Detect which cell encompasses the target text, then output its (x, y) center coordinate. 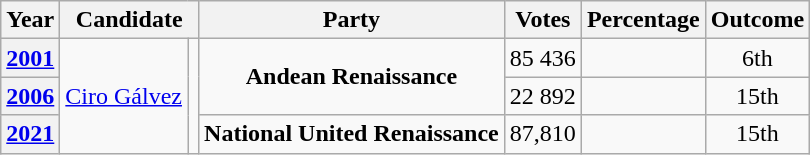
2021 (30, 134)
National United Renaissance (352, 134)
Year (30, 20)
Ciro Gálvez (124, 96)
22 892 (542, 96)
2006 (30, 96)
6th (757, 58)
Votes (542, 20)
2001 (30, 58)
Candidate (130, 20)
Outcome (757, 20)
87,810 (542, 134)
Percentage (643, 20)
85 436 (542, 58)
Andean Renaissance (352, 77)
Party (352, 20)
